Search for the cell housing the specified text and yield its [X, Y] center coordinate. 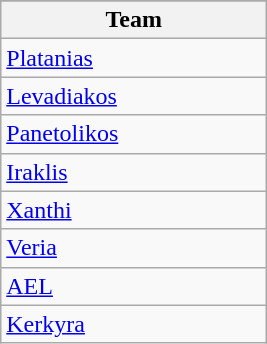
Team [134, 20]
Panetolikos [134, 134]
Platanias [134, 58]
Veria [134, 248]
Levadiakos [134, 96]
Xanthi [134, 210]
AEL [134, 286]
Iraklis [134, 172]
Kerkyra [134, 324]
